Return [X, Y] of the center of cell containing provided text 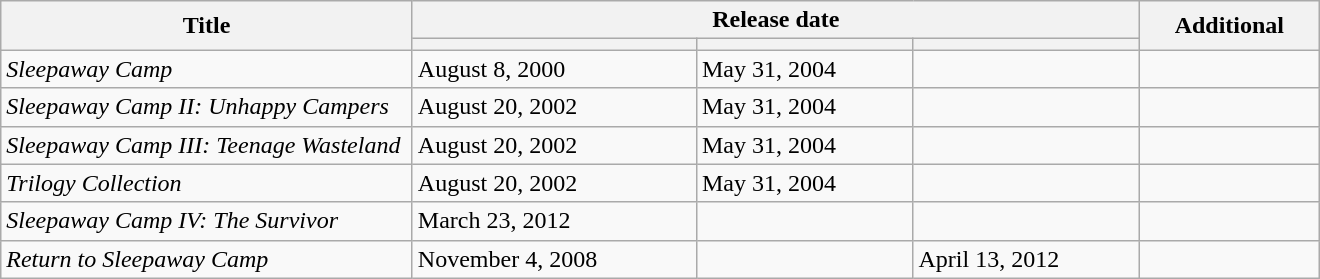
Sleepaway Camp IV: The Survivor [207, 221]
Trilogy Collection [207, 183]
Return to Sleepaway Camp [207, 259]
Release date [776, 20]
Sleepaway Camp III: Teenage Wasteland [207, 145]
Title [207, 26]
April 13, 2012 [1026, 259]
November 4, 2008 [554, 259]
August 8, 2000 [554, 69]
Sleepaway Camp [207, 69]
March 23, 2012 [554, 221]
Additional [1229, 26]
Sleepaway Camp II: Unhappy Campers [207, 107]
